Return the [x, y] coordinate for the center point of the cell that contains the specified text.  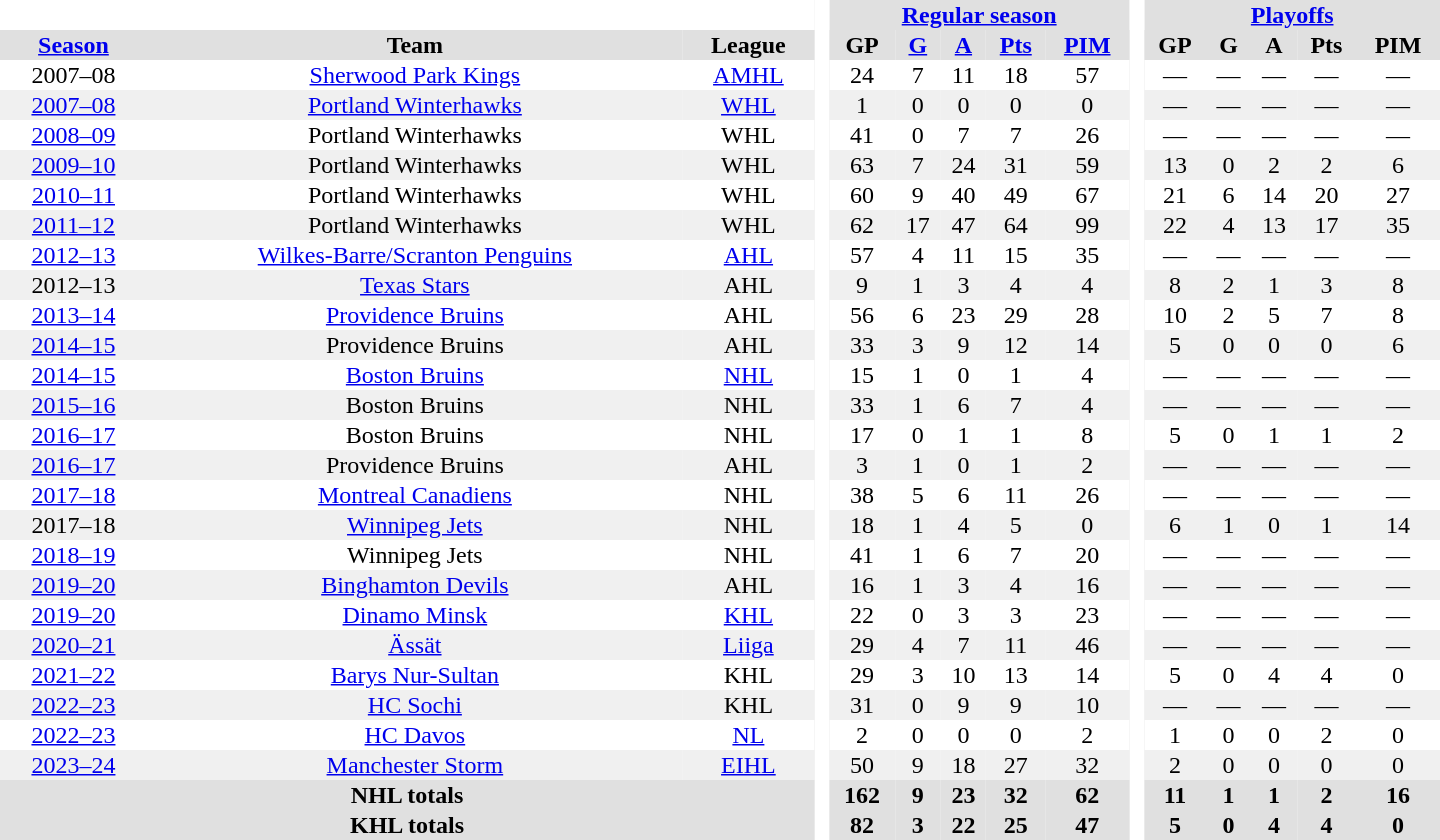
38 [862, 495]
2010–11 [74, 195]
40 [964, 195]
League [748, 45]
NL [748, 735]
Sherwood Park Kings [415, 75]
2013–14 [74, 315]
50 [862, 765]
82 [862, 825]
64 [1016, 225]
Playoffs [1292, 15]
Binghamton Devils [415, 585]
2009–10 [74, 165]
2020–21 [74, 645]
46 [1087, 645]
HC Davos [415, 735]
25 [1016, 825]
2023–24 [74, 765]
Texas Stars [415, 285]
Ässät [415, 645]
Liiga [748, 645]
60 [862, 195]
Regular season [979, 15]
EIHL [748, 765]
NHL totals [407, 795]
21 [1174, 195]
Dinamo Minsk [415, 615]
67 [1087, 195]
63 [862, 165]
49 [1016, 195]
Team [415, 45]
Wilkes-Barre/Scranton Penguins [415, 255]
28 [1087, 315]
Season [74, 45]
99 [1087, 225]
KHL totals [407, 825]
12 [1016, 345]
2021–22 [74, 675]
Montreal Canadiens [415, 495]
56 [862, 315]
2015–16 [74, 405]
59 [1087, 165]
162 [862, 795]
AMHL [748, 75]
2018–19 [74, 555]
Barys Nur-Sultan [415, 675]
HC Sochi [415, 705]
2011–12 [74, 225]
2008–09 [74, 135]
Manchester Storm [415, 765]
